Provide the [X, Y] coordinate of the cell's center where the given text is located.  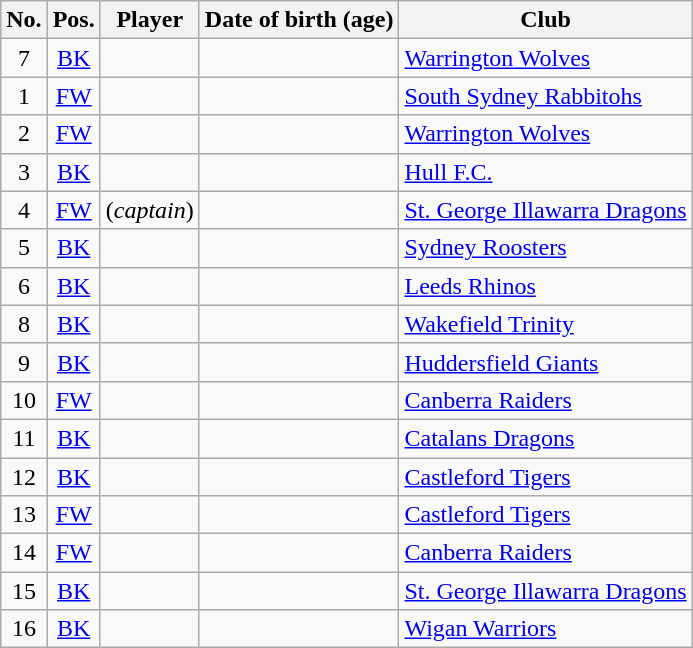
5 [24, 248]
8 [24, 324]
16 [24, 629]
No. [24, 20]
12 [24, 477]
Wakefield Trinity [546, 324]
14 [24, 553]
Catalans Dragons [546, 438]
(captain) [150, 210]
Club [546, 20]
Wigan Warriors [546, 629]
6 [24, 286]
11 [24, 438]
10 [24, 400]
1 [24, 96]
2 [24, 134]
Sydney Roosters [546, 248]
7 [24, 58]
15 [24, 591]
Pos. [74, 20]
Hull F.C. [546, 172]
3 [24, 172]
Date of birth (age) [299, 20]
4 [24, 210]
13 [24, 515]
Huddersfield Giants [546, 362]
9 [24, 362]
South Sydney Rabbitohs [546, 96]
Leeds Rhinos [546, 286]
Player [150, 20]
